Return the (X, Y) coordinate for the center point of the cell that contains the specified text.  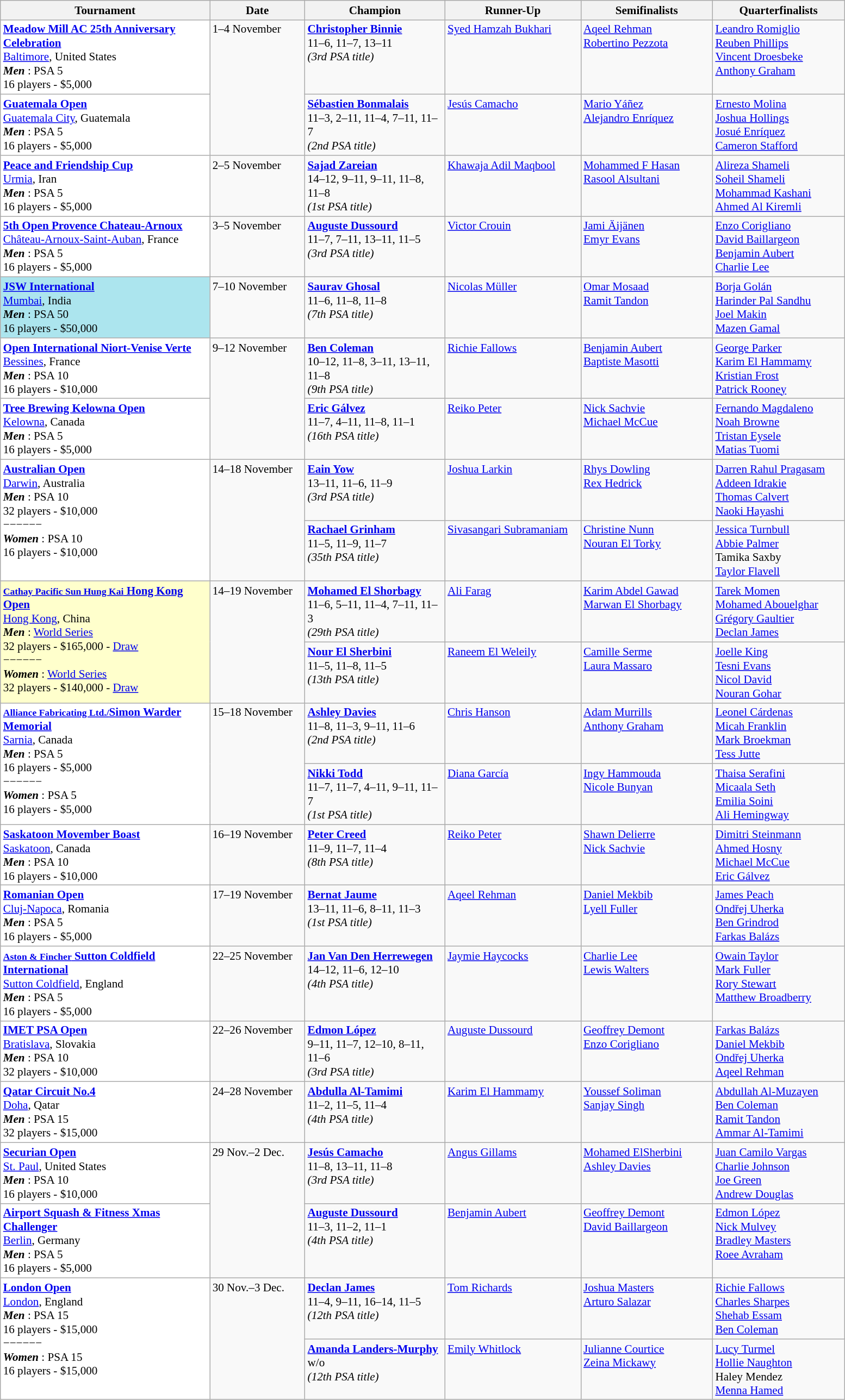
24–28 November (258, 1112)
Champion (375, 10)
Nikki Todd11–7, 11–7, 4–11, 9–11, 11–7(1st PSA title) (375, 794)
Nick Sachvie Michael McCue (647, 429)
Daniel Mekbib Lyell Fuller (647, 916)
Ashley Davies11–8, 11–3, 9–11, 11–6(2nd PSA title) (375, 733)
Romanian Open Cluj-Napoca, Romania Men : PSA 516 players - $5,000 (105, 916)
Auguste Dussourd (513, 1051)
Benjamin Aubert (513, 1240)
Amanda Landers-Murphyw/o(12th PSA title) (375, 1369)
Jan Van Den Herrewegen14–12, 11–6, 12–10(4th PSA title) (375, 984)
Emily Whitlock (513, 1369)
Saskatoon Movember Boast Saskatoon, Canada Men : PSA 1016 players - $10,000 (105, 855)
Eric Gálvez11–7, 4–11, 11–8, 11–1(16th PSA title) (375, 429)
Runner-Up (513, 10)
Khawaja Adil Maqbool (513, 186)
Angus Gillams (513, 1173)
Jesús Camacho11–8, 13–11, 11–8(3rd PSA title) (375, 1173)
Abdulla Al-Tamimi11–2, 11–5, 11–4(4th PSA title) (375, 1112)
Auguste Dussourd11–7, 7–11, 13–11, 11–5(3rd PSA title) (375, 247)
Saurav Ghosal11–6, 11–8, 11–8(7th PSA title) (375, 308)
Thaisa Serafini Micaala Seth Emilia Soini Ali Hemingway (778, 794)
Jaymie Haycocks (513, 984)
Jami Äijänen Emyr Evans (647, 247)
Date (258, 10)
Alireza Shameli Soheil Shameli Mohammad Kashani Ahmed Al Kiremli (778, 186)
Sivasangari Subramaniam (513, 551)
Aqeel Rehman Robertino Pezzota (647, 57)
Eain Yow13–11, 11–6, 11–9(3rd PSA title) (375, 490)
Christine Nunn Nouran El Torky (647, 551)
Ernesto Molina Joshua Hollings Josué Enríquez Cameron Stafford (778, 125)
Ingy Hammouda Nicole Bunyan (647, 794)
7–10 November (258, 308)
Victor Crouin (513, 247)
Aston & Fincher Sutton Coldfield International Sutton Coldfield, England Men : PSA 516 players - $5,000 (105, 984)
Julianne Courtice Zeina Mickawy (647, 1369)
3–5 November (258, 247)
Christopher Binnie11–6, 11–7, 13–11(3rd PSA title) (375, 57)
Meadow Mill AC 25th Anniversary Celebration Baltimore, United States Men : PSA 516 players - $5,000 (105, 57)
Lucy Turmel Hollie Naughton Haley Mendez Menna Hamed (778, 1369)
Abdullah Al-Muzayen Ben Coleman Ramit Tandon Ammar Al-Tamimi (778, 1112)
Tarek Momen Mohamed Abouelghar Grégory Gaultier Declan James (778, 611)
2–5 November (258, 186)
Dimitri Steinmann Ahmed Hosny Michael McCue Eric Gálvez (778, 855)
Benjamin Aubert Baptiste Masotti (647, 368)
Tom Richards (513, 1309)
Bernat Jaume13–11, 11–6, 8–11, 11–3(1st PSA title) (375, 916)
Leonel Cárdenas Micah Franklin Mark Broekman Tess Jutte (778, 733)
Joelle King Tesni Evans Nicol David Nouran Gohar (778, 672)
Enzo Corigliano David Baillargeon Benjamin Aubert Charlie Lee (778, 247)
Auguste Dussourd11–3, 11–2, 11–1(4th PSA title) (375, 1240)
Rhys Dowling Rex Hedrick (647, 490)
Edmon López9–11, 11–7, 12–10, 8–11, 11–6(3rd PSA title) (375, 1051)
Chris Hanson (513, 733)
14–19 November (258, 642)
Omar Mosaad Ramit Tandon (647, 308)
Geoffrey Demont Enzo Corigliano (647, 1051)
IMET PSA Open Bratislava, Slovakia Men : PSA 1032 players - $10,000 (105, 1051)
Richie Fallows (513, 368)
Declan James11–4, 9–11, 16–14, 11–5(12th PSA title) (375, 1309)
Borja Golán Harinder Pal Sandhu Joel Makin Mazen Gamal (778, 308)
1–4 November (258, 87)
15–18 November (258, 764)
Tournament (105, 10)
29 Nov.–2 Dec. (258, 1210)
Jesús Camacho (513, 125)
Juan Camilo Vargas Charlie Johnson Joe Green Andrew Douglas (778, 1173)
22–26 November (258, 1051)
Semifinalists (647, 10)
Mario Yáñez Alejandro Enríquez (647, 125)
30 Nov.–3 Dec. (258, 1339)
JSW International Mumbai, India Men : PSA 5016 players - $50,000 (105, 308)
George Parker Karim El Hammamy Kristian Frost Patrick Rooney (778, 368)
17–19 November (258, 916)
Ali Farag (513, 611)
Joshua Larkin (513, 490)
Edmon López Nick Mulvey Bradley Masters Roee Avraham (778, 1240)
Alliance Fabricating Ltd./Simon Warder Memorial Sarnia, Canada Men : PSA 516 players - $5,000−−−−−− Women : PSA 516 players - $5,000 (105, 764)
Sébastien Bonmalais11–3, 2–11, 11–4, 7–11, 11–7(2nd PSA title) (375, 125)
Leandro Romiglio Reuben Phillips Vincent Droesbeke Anthony Graham (778, 57)
Raneem El Weleily (513, 672)
9–12 November (258, 398)
London Open London, England Men : PSA 1516 players - $15,000−−−−−− Women : PSA 1516 players - $15,000 (105, 1339)
Fernando Magdaleno Noah Browne Tristan Eysele Matias Tuomi (778, 429)
Sajad Zareian14–12, 9–11, 9–11, 11–8, 11–8(1st PSA title) (375, 186)
Mohammed F Hasan Rasool Alsultani (647, 186)
Aqeel Rehman (513, 916)
Nicolas Müller (513, 308)
Australian Open Darwin, Australia Men : PSA 1032 players - $10,000−−−−−− Women : PSA 1016 players - $10,000 (105, 520)
Karim Abdel Gawad Marwan El Shorbagy (647, 611)
Adam Murrills Anthony Graham (647, 733)
Tree Brewing Kelowna Open Kelowna, Canada Men : PSA 516 players - $5,000 (105, 429)
Charlie Lee Lewis Walters (647, 984)
Richie Fallows Charles Sharpes Shehab Essam Ben Coleman (778, 1309)
Youssef Soliman Sanjay Singh (647, 1112)
Mohamed El Shorbagy11–6, 5–11, 11–4, 7–11, 11–3(29th PSA title) (375, 611)
14–18 November (258, 520)
Farkas Balázs Daniel Mekbib Ondřej Uherka Aqeel Rehman (778, 1051)
Mohamed ElSherbini Ashley Davies (647, 1173)
5th Open Provence Chateau-Arnoux Château-Arnoux-Saint-Auban, France Men : PSA 516 players - $5,000 (105, 247)
Airport Squash & Fitness Xmas Challenger Berlin, Germany Men : PSA 516 players - $5,000 (105, 1240)
Nour El Sherbini11–5, 11–8, 11–5(13th PSA title) (375, 672)
Karim El Hammamy (513, 1112)
Darren Rahul Pragasam Addeen Idrakie Thomas Calvert Naoki Hayashi (778, 490)
Securian Open St. Paul, United States Men : PSA 1016 players - $10,000 (105, 1173)
22–25 November (258, 984)
Peter Creed11–9, 11–7, 11–4(8th PSA title) (375, 855)
James Peach Ondřej Uherka Ben Grindrod Farkas Balázs (778, 916)
Peace and Friendship Cup Urmia, Iran Men : PSA 516 players - $5,000 (105, 186)
Jessica Turnbull Abbie Palmer Tamika Saxby Taylor Flavell (778, 551)
Joshua Masters Arturo Salazar (647, 1309)
Ben Coleman10–12, 11–8, 3–11, 13–11, 11–8(9th PSA title) (375, 368)
Diana García (513, 794)
Syed Hamzah Bukhari (513, 57)
Shawn Delierre Nick Sachvie (647, 855)
Qatar Circuit No.4 Doha, Qatar Men : PSA 1532 players - $15,000 (105, 1112)
Rachael Grinham11–5, 11–9, 11–7(35th PSA title) (375, 551)
Guatemala Open Guatemala City, Guatemala Men : PSA 516 players - $5,000 (105, 125)
Geoffrey Demont David Baillargeon (647, 1240)
16–19 November (258, 855)
Camille Serme Laura Massaro (647, 672)
Open International Niort-Venise Verte Bessines, France Men : PSA 1016 players - $10,000 (105, 368)
Quarterfinalists (778, 10)
Owain Taylor Mark Fuller Rory Stewart Matthew Broadberry (778, 984)
